Extract the (X, Y) coordinate from the center of the cell holding the provided text.  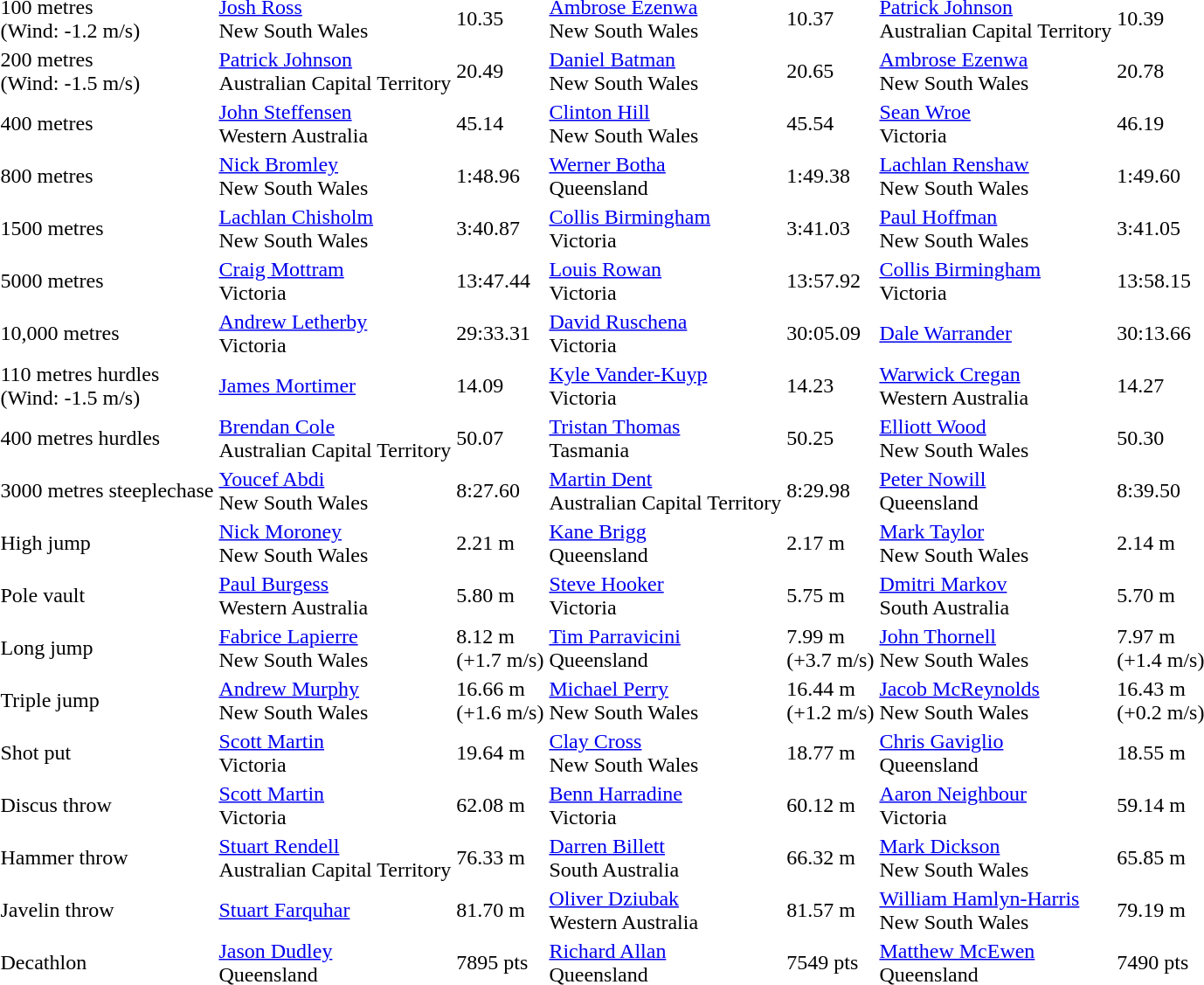
14.23 (830, 386)
David RuschenaVictoria (666, 334)
Michael PerryNew South Wales (666, 701)
Oliver DziubakWestern Australia (666, 911)
Paul BurgessWestern Australia (336, 596)
60.12 m (830, 806)
5.75 m (830, 596)
16.44 m (+1.2 m/s) (830, 701)
Jacob McReynoldsNew South Wales (996, 701)
1:48.96 (500, 177)
Elliott WoodNew South Wales (996, 439)
Stuart RendellAustralian Capital Territory (336, 858)
20.49 (500, 72)
Stuart Farquhar (336, 911)
50.25 (830, 439)
Louis RowanVictoria (666, 281)
14.09 (500, 386)
Brendan ColeAustralian Capital Territory (336, 439)
16.66 m (+1.6 m/s) (500, 701)
5.80 m (500, 596)
Kane BriggQueensland (666, 544)
76.33 m (500, 858)
Mark TaylorNew South Wales (996, 544)
8.12 m (+1.7 m/s) (500, 649)
29:33.31 (500, 334)
Darren BillettSouth Australia (666, 858)
3:41.03 (830, 229)
20.65 (830, 72)
2.17 m (830, 544)
Andrew MurphyNew South Wales (336, 701)
19.64 m (500, 753)
Kyle Vander-KuypVictoria (666, 386)
Clay CrossNew South Wales (666, 753)
Dmitri MarkovSouth Australia (996, 596)
Dale Warrander (996, 334)
Tristan ThomasTasmania (666, 439)
81.70 m (500, 911)
Nick BromleyNew South Wales (336, 177)
Sean WroeVictoria (996, 124)
7.99 m (+3.7 m/s) (830, 649)
Clinton HillNew South Wales (666, 124)
Ambrose EzenwaNew South Wales (996, 72)
James Mortimer (336, 386)
Mark DicksonNew South Wales (996, 858)
Werner BothaQueensland (666, 177)
45.54 (830, 124)
Steve HookerVictoria (666, 596)
Lachlan ChisholmNew South Wales (336, 229)
81.57 m (830, 911)
2.21 m (500, 544)
Paul HoffmanNew South Wales (996, 229)
8:27.60 (500, 491)
18.77 m (830, 753)
Craig MottramVictoria (336, 281)
Nick MoroneyNew South Wales (336, 544)
Daniel BatmanNew South Wales (666, 72)
3:40.87 (500, 229)
Andrew LetherbyVictoria (336, 334)
1:49.38 (830, 177)
William Hamlyn-HarrisNew South Wales (996, 911)
30:05.09 (830, 334)
8:29.98 (830, 491)
13:47.44 (500, 281)
Patrick JohnsonAustralian Capital Territory (336, 72)
John SteffensenWestern Australia (336, 124)
50.07 (500, 439)
Warwick CreganWestern Australia (996, 386)
Chris GaviglioQueensland (996, 753)
Peter NowillQueensland (996, 491)
John ThornellNew South Wales (996, 649)
13:57.92 (830, 281)
45.14 (500, 124)
Martin DentAustralian Capital Territory (666, 491)
62.08 m (500, 806)
Youcef AbdiNew South Wales (336, 491)
Aaron NeighbourVictoria (996, 806)
Tim ParraviciniQueensland (666, 649)
Lachlan RenshawNew South Wales (996, 177)
Benn HarradineVictoria (666, 806)
66.32 m (830, 858)
Fabrice LapierreNew South Wales (336, 649)
